From the cell containing the given text, extract its center point as [X, Y] coordinate. 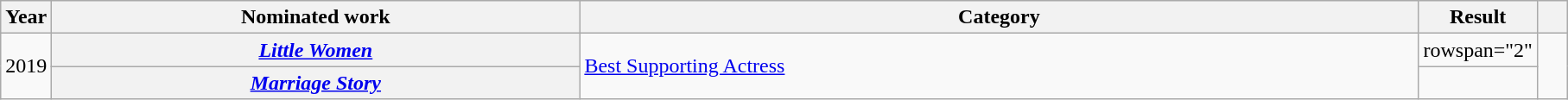
Marriage Story [316, 83]
Result [1478, 17]
Nominated work [316, 17]
rowspan="2" [1478, 50]
Year [26, 17]
Best Supporting Actress [999, 66]
2019 [26, 66]
Category [999, 17]
Little Women [316, 50]
